Search for the cell housing the specified text and yield its (X, Y) center coordinate. 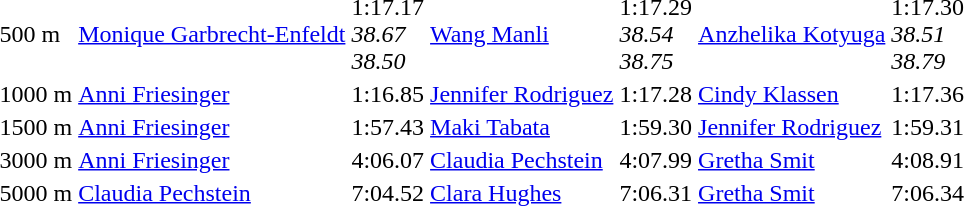
Cindy Klassen (792, 94)
1:57.43 (388, 127)
1:16.85 (388, 94)
Maki Tabata (522, 127)
1:17.28 (656, 94)
4:07.99 (656, 160)
Claudia Pechstein (522, 160)
Gretha Smit (792, 160)
4:06.07 (388, 160)
1:59.30 (656, 127)
